Detect which cell encompasses the target text, then output its (X, Y) center coordinate. 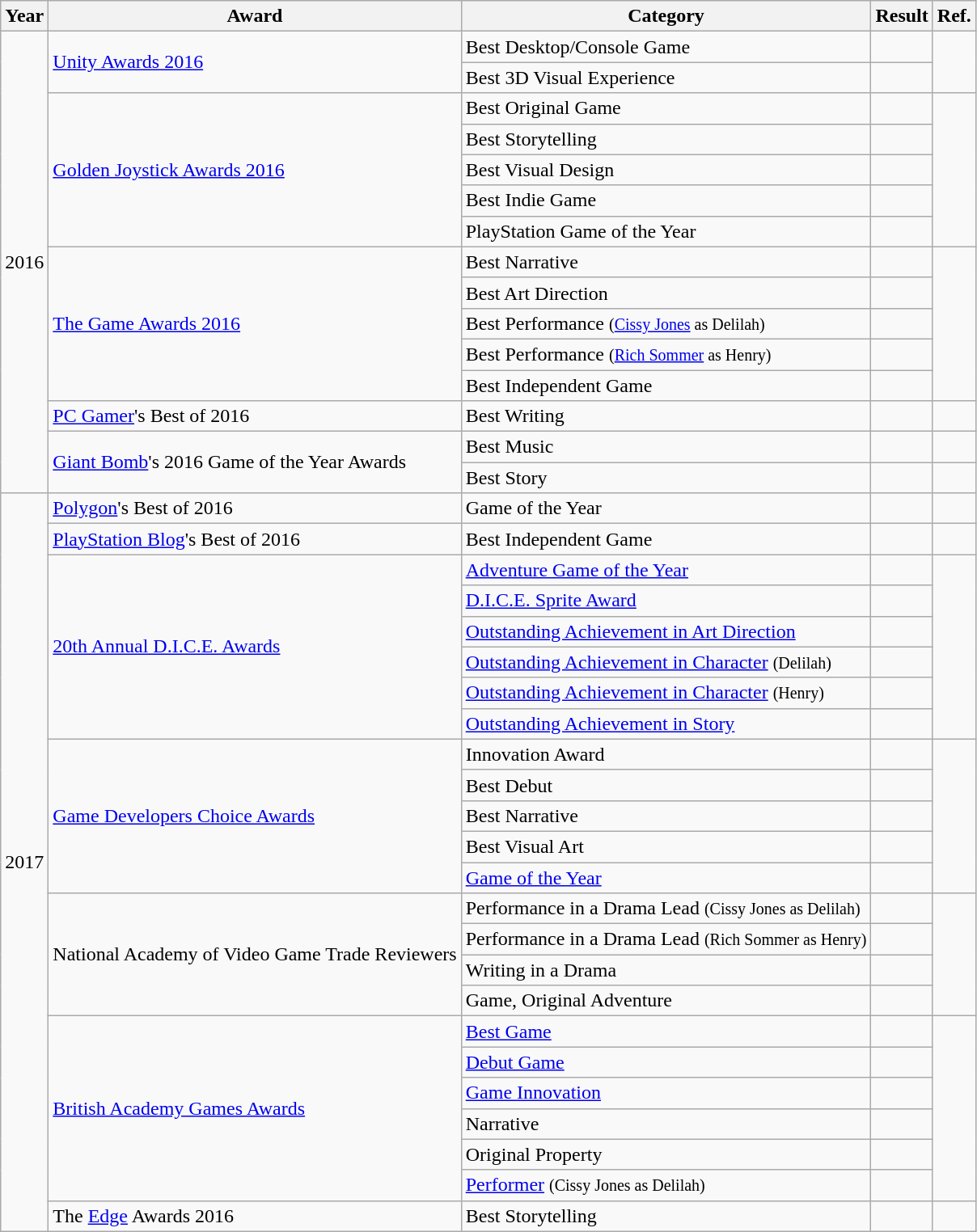
Golden Joystick Awards 2016 (255, 170)
Original Property (666, 1154)
PC Gamer's Best of 2016 (255, 416)
Outstanding Achievement in Story (666, 724)
Best Art Direction (666, 293)
Performance in a Drama Lead (Cissy Jones as Delilah) (666, 909)
Outstanding Achievement in Character (Henry) (666, 693)
British Academy Games Awards (255, 1108)
Performance in a Drama Lead (Rich Sommer as Henry) (666, 939)
Game, Original Adventure (666, 1001)
Best Story (666, 478)
2017 (24, 863)
National Academy of Video Game Trade Reviewers (255, 955)
Ref. (954, 16)
Giant Bomb's 2016 Game of the Year Awards (255, 462)
Polygon's Best of 2016 (255, 508)
Performer (Cissy Jones as Delilah) (666, 1185)
Best Performance (Rich Sommer as Henry) (666, 354)
Debut Game (666, 1062)
Best Game (666, 1032)
Best 3D Visual Experience (666, 78)
2016 (24, 262)
The Edge Awards 2016 (255, 1216)
Game Innovation (666, 1093)
Game Developers Choice Awards (255, 816)
Outstanding Achievement in Art Direction (666, 631)
Best Writing (666, 416)
Best Performance (Cissy Jones as Delilah) (666, 323)
PlayStation Game of the Year (666, 231)
D.I.C.E. Sprite Award (666, 601)
Outstanding Achievement in Character (Delilah) (666, 662)
Best Desktop/Console Game (666, 47)
Unity Awards 2016 (255, 62)
Best Indie Game (666, 200)
Award (255, 16)
Best Visual Design (666, 170)
Year (24, 16)
Best Debut (666, 785)
20th Annual D.I.C.E. Awards (255, 647)
Adventure Game of the Year (666, 570)
Best Visual Art (666, 846)
Category (666, 16)
Best Original Game (666, 108)
PlayStation Blog's Best of 2016 (255, 539)
Narrative (666, 1124)
Innovation Award (666, 754)
The Game Awards 2016 (255, 323)
Result (902, 16)
Best Music (666, 447)
Writing in a Drama (666, 970)
